Find where the given text appears and provide that cell's center as [x, y] coordinate. 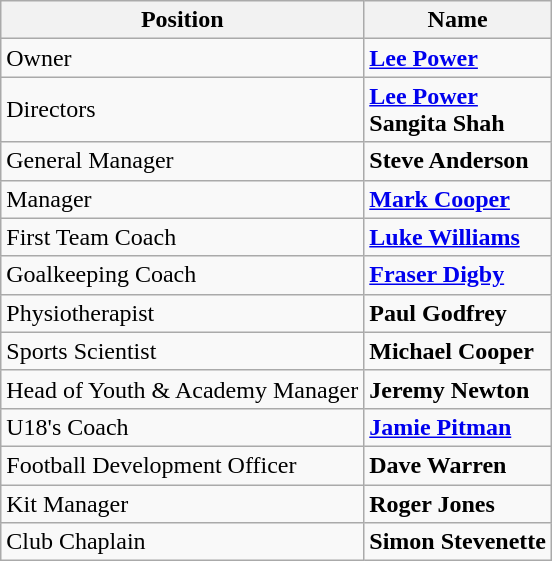
Luke Williams [458, 237]
Goalkeeping Coach [182, 275]
Position [182, 20]
Kit Manager [182, 503]
Mark Cooper [458, 199]
Jamie Pitman [458, 427]
Football Development Officer [182, 465]
Lee Power [458, 58]
Roger Jones [458, 503]
U18's Coach [182, 427]
Simon Stevenette [458, 542]
Jeremy Newton [458, 389]
Steve Anderson [458, 161]
Club Chaplain [182, 542]
Head of Youth & Academy Manager [182, 389]
Fraser Digby [458, 275]
Manager [182, 199]
Michael Cooper [458, 351]
Physiotherapist [182, 313]
First Team Coach [182, 237]
Lee Power Sangita Shah [458, 110]
Name [458, 20]
Owner [182, 58]
General Manager [182, 161]
Sports Scientist [182, 351]
Directors [182, 110]
Paul Godfrey [458, 313]
Dave Warren [458, 465]
